Return the (X, Y) coordinate for the center point of the cell that contains the specified text.  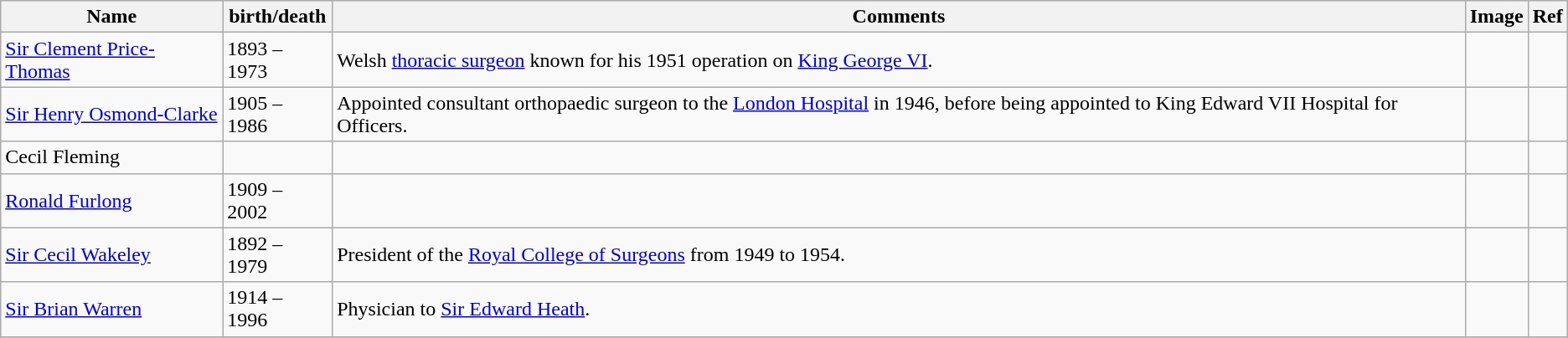
Welsh thoracic surgeon known for his 1951 operation on King George VI. (899, 60)
Sir Brian Warren (112, 310)
Ronald Furlong (112, 201)
Ref (1548, 17)
Comments (899, 17)
Physician to Sir Edward Heath. (899, 310)
Sir Clement Price-Thomas (112, 60)
Sir Henry Osmond-Clarke (112, 114)
Image (1496, 17)
1893 – 1973 (278, 60)
Cecil Fleming (112, 157)
Name (112, 17)
1905 – 1986 (278, 114)
birth/death (278, 17)
1914 – 1996 (278, 310)
1909 – 2002 (278, 201)
President of the Royal College of Surgeons from 1949 to 1954. (899, 254)
Sir Cecil Wakeley (112, 254)
1892 – 1979 (278, 254)
Appointed consultant orthopaedic surgeon to the London Hospital in 1946, before being appointed to King Edward VII Hospital for Officers. (899, 114)
